Find where the given text appears and provide that cell's center as (X, Y) coordinate. 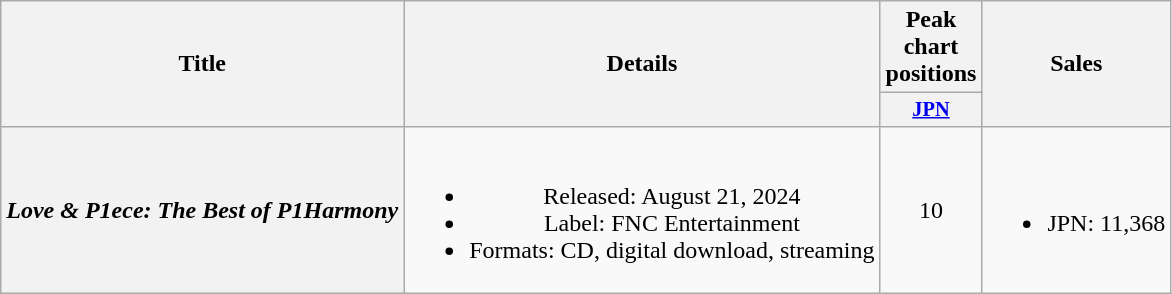
JPN (931, 110)
Details (642, 64)
Title (202, 64)
JPN: 11,368 (1076, 210)
10 (931, 210)
Love & P1ece: The Best of P1Harmony (202, 210)
Released: August 21, 2024Label: FNC EntertainmentFormats: CD, digital download, streaming (642, 210)
Peak chart positions (931, 47)
Sales (1076, 64)
